Output the (X, Y) coordinate of the center of the cell containing the given text.  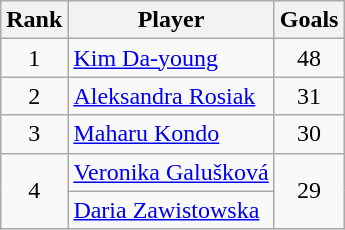
Goals (309, 20)
48 (309, 58)
Daria Zawistowska (171, 210)
4 (34, 191)
29 (309, 191)
Veronika Galušková (171, 172)
Kim Da-young (171, 58)
Player (171, 20)
Rank (34, 20)
Aleksandra Rosiak (171, 96)
1 (34, 58)
2 (34, 96)
3 (34, 134)
31 (309, 96)
30 (309, 134)
Maharu Kondo (171, 134)
